Determine the (X, Y) coordinate at the center of the cell enclosing the given text.  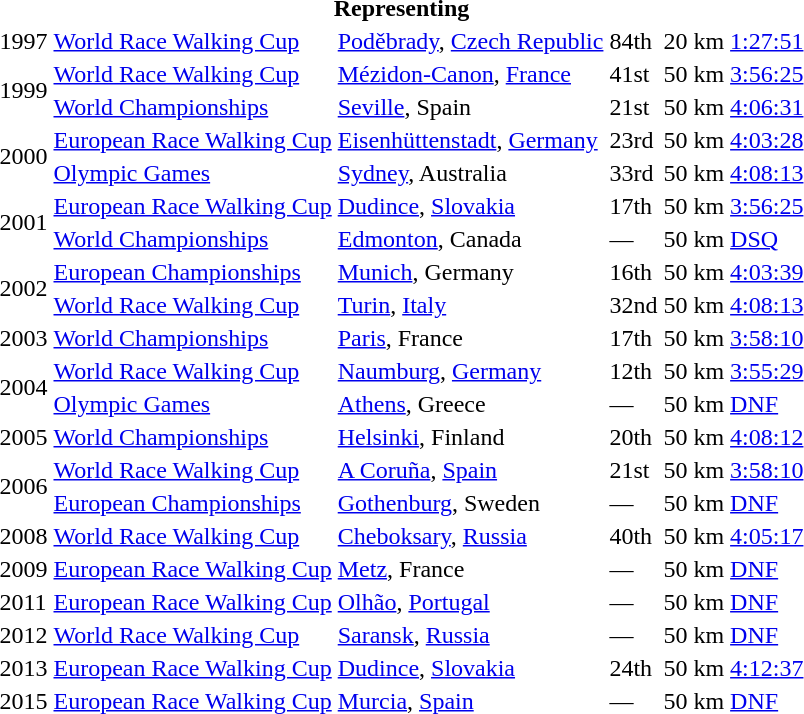
Eisenhüttenstadt, Germany (470, 140)
16th (634, 272)
84th (634, 41)
41st (634, 74)
Sydney, Australia (470, 173)
Naumburg, Germany (470, 371)
Mézidon-Canon, France (470, 74)
20 km (694, 41)
Seville, Spain (470, 107)
Saransk, Russia (470, 635)
Munich, Germany (470, 272)
Helsinki, Finland (470, 437)
12th (634, 371)
Athens, Greece (470, 404)
Poděbrady, Czech Republic (470, 41)
Paris, France (470, 338)
23rd (634, 140)
Edmonton, Canada (470, 239)
20th (634, 437)
40th (634, 536)
Turin, Italy (470, 305)
32nd (634, 305)
33rd (634, 173)
24th (634, 668)
Gothenburg, Sweden (470, 503)
Cheboksary, Russia (470, 536)
Metz, France (470, 569)
Olhão, Portugal (470, 602)
A Coruña, Spain (470, 470)
